For the text-containing cell, return its midpoint in [X, Y] coordinate format. 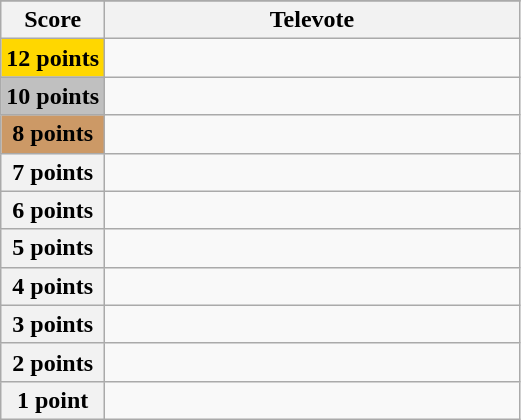
10 points [53, 96]
5 points [53, 248]
4 points [53, 286]
12 points [53, 58]
1 point [53, 400]
3 points [53, 324]
8 points [53, 134]
Score [53, 20]
2 points [53, 362]
7 points [53, 172]
6 points [53, 210]
Televote [312, 20]
